Return the [X, Y] coordinate for the center point of the cell that contains the specified text.  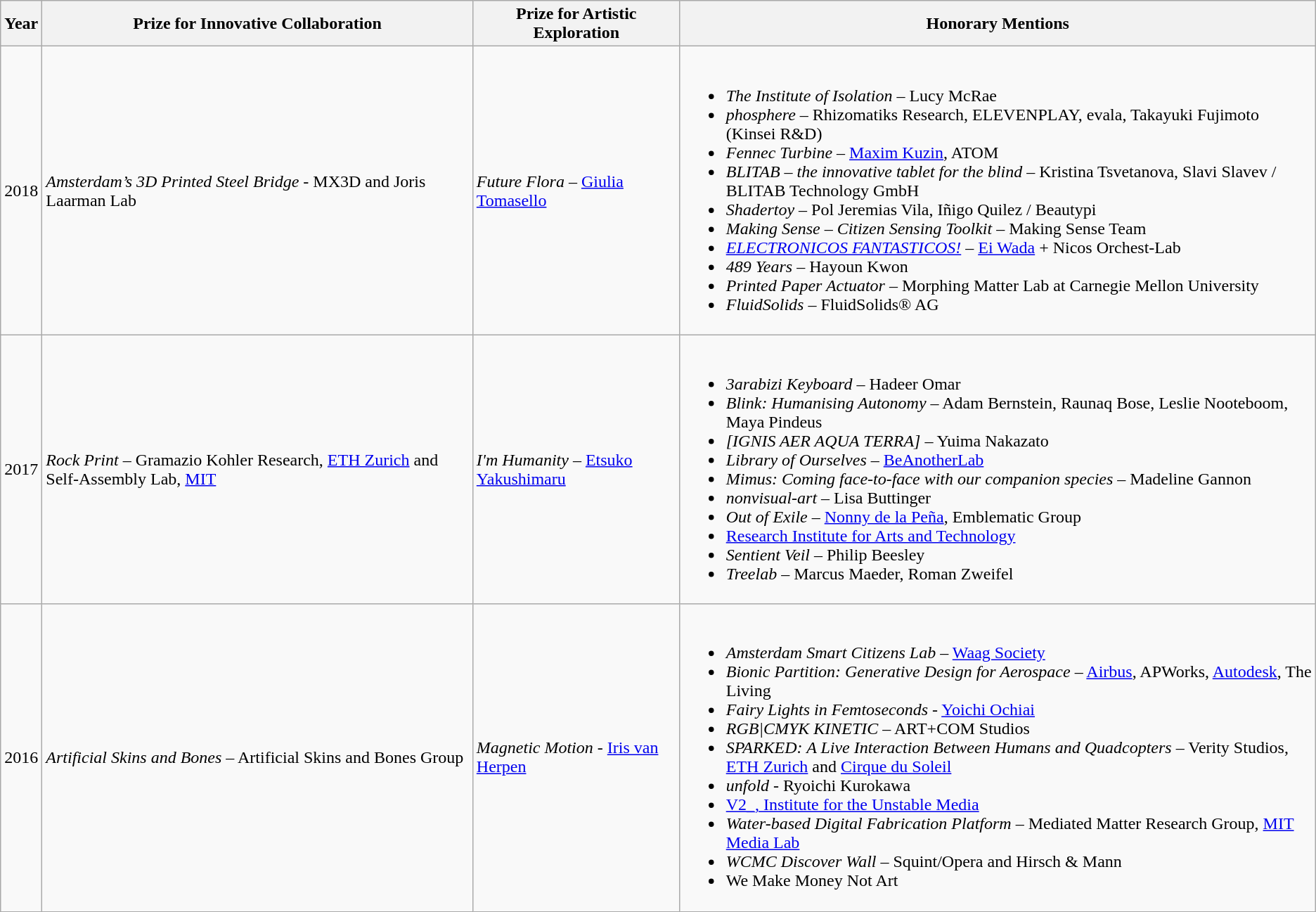
2016 [21, 758]
Artificial Skins and Bones – Artificial Skins and Bones Group [257, 758]
Year [21, 24]
2018 [21, 191]
Prize for Innovative Collaboration [257, 24]
2017 [21, 470]
Future Flora – Giulia Tomasello [576, 191]
I'm Humanity – Etsuko Yakushimaru [576, 470]
Prize for Artistic Exploration [576, 24]
Honorary Mentions [998, 24]
Rock Print – Gramazio Kohler Research, ETH Zurich and Self-Assembly Lab, MIT [257, 470]
Magnetic Motion - Iris van Herpen [576, 758]
Amsterdam’s 3D Printed Steel Bridge - MX3D and Joris Laarman Lab [257, 191]
